Extract the [X, Y] coordinate from the center of the cell holding the provided text.  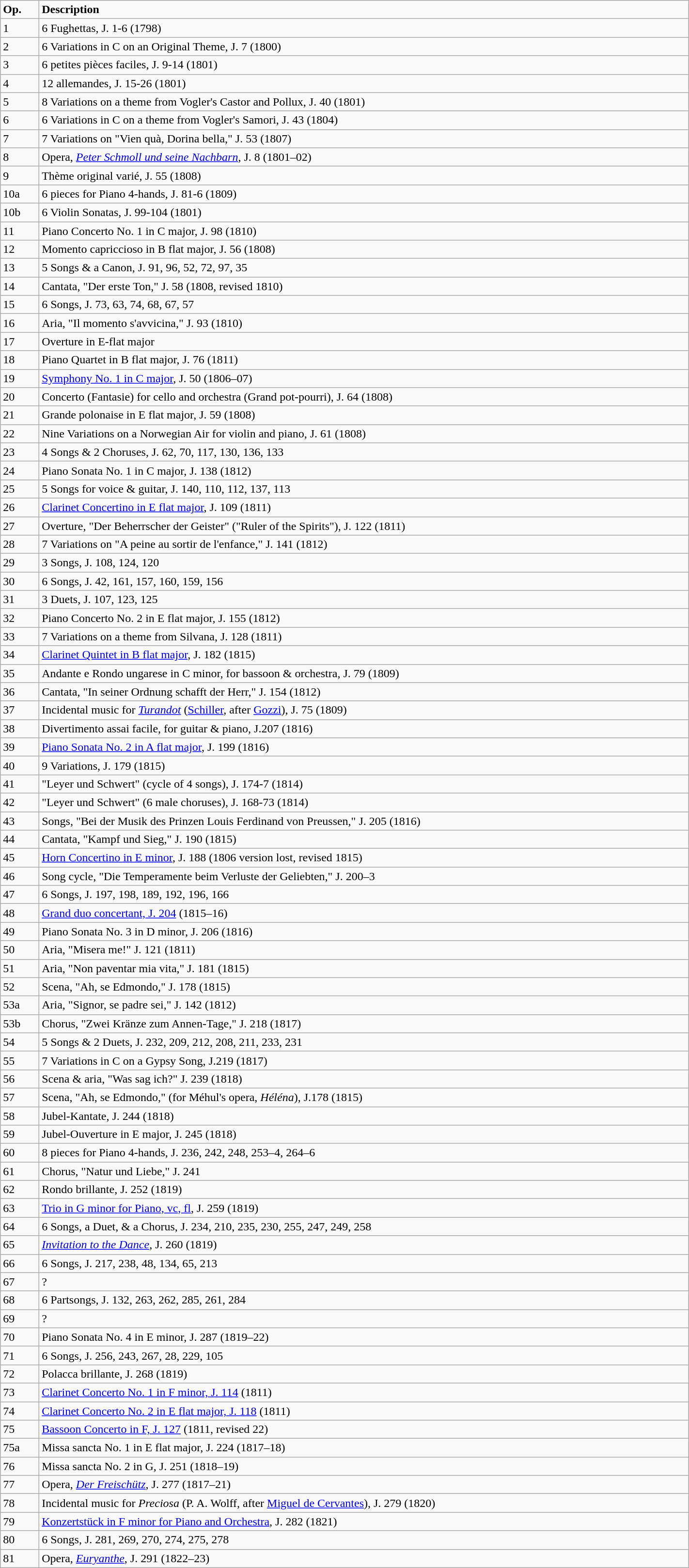
6 [20, 120]
Aria, "Misera me!" J. 121 (1811) [364, 950]
79 [20, 1521]
70 [20, 1337]
Scena & aria, "Was sag ich?" J. 239 (1818) [364, 1079]
14 [20, 286]
Cantata, "In seiner Ordnung schafft der Herr," J. 154 (1812) [364, 692]
6 Songs, J. 42, 161, 157, 160, 159, 156 [364, 581]
24 [20, 470]
Piano Sonata No. 1 in C major, J. 138 (1812) [364, 470]
Invitation to the Dance, J. 260 (1819) [364, 1245]
21 [20, 415]
77 [20, 1485]
69 [20, 1319]
47 [20, 895]
6 petites pièces faciles, J. 9-14 (1801) [364, 65]
20 [20, 397]
75a [20, 1448]
23 [20, 452]
4 [20, 83]
6 Songs, a Duet, & a Chorus, J. 234, 210, 235, 230, 255, 247, 249, 258 [364, 1226]
6 Songs, J. 73, 63, 74, 68, 67, 57 [364, 305]
29 [20, 563]
Clarinet Quintet in B flat major, J. 182 (1815) [364, 655]
Chorus, "Zwei Kränze zum Annen-Tage," J. 218 (1817) [364, 1024]
80 [20, 1540]
Piano Concerto No. 2 in E flat major, J. 155 (1812) [364, 618]
64 [20, 1226]
Andante e Rondo ungarese in C minor, for bassoon & orchestra, J. 79 (1809) [364, 673]
Incidental music for Preciosa (P. A. Wolff, after Miguel de Cervantes), J. 279 (1820) [364, 1503]
Incidental music for Turandot (Schiller, after Gozzi), J. 75 (1809) [364, 710]
54 [20, 1042]
5 Songs & a Canon, J. 91, 96, 52, 72, 97, 35 [364, 268]
51 [20, 968]
75 [20, 1429]
6 Variations in C on a theme from Vogler's Samori, J. 43 (1804) [364, 120]
Symphony No. 1 in C major, J. 50 (1806–07) [364, 378]
Cantata, "Der erste Ton," J. 58 (1808, revised 1810) [364, 286]
Grande polonaise in E flat major, J. 59 (1808) [364, 415]
7 Variations in C on a Gypsy Song, J.219 (1817) [364, 1060]
"Leyer und Schwert" (cycle of 4 songs), J. 174-7 (1814) [364, 784]
5 Songs & 2 Duets, J. 232, 209, 212, 208, 211, 233, 231 [364, 1042]
8 pieces for Piano 4-hands, J. 236, 242, 248, 253–4, 264–6 [364, 1153]
Thème original varié, J. 55 (1808) [364, 175]
56 [20, 1079]
65 [20, 1245]
6 Partsongs, J. 132, 263, 262, 285, 261, 284 [364, 1300]
61 [20, 1171]
5 Songs for voice & guitar, J. 140, 110, 112, 137, 113 [364, 489]
81 [20, 1558]
Konzertstück in F minor for Piano and Orchestra, J. 282 (1821) [364, 1521]
18 [20, 360]
Jubel-Ouverture in E major, J. 245 (1818) [364, 1134]
36 [20, 692]
6 Violin Sonatas, J. 99-104 (1801) [364, 212]
Clarinet Concerto No. 1 in F minor, J. 114 (1811) [364, 1392]
43 [20, 821]
40 [20, 765]
7 Variations on a theme from Silvana, J. 128 (1811) [364, 637]
Song cycle, "Die Temperamente beim Verluste der Geliebten," J. 200–3 [364, 876]
Nine Variations on a Norwegian Air for violin and piano, J. 61 (1808) [364, 434]
8 Variations on a theme from Vogler's Castor and Pollux, J. 40 (1801) [364, 102]
Aria, "Il momento s'avvicina," J. 93 (1810) [364, 323]
17 [20, 342]
53a [20, 1005]
27 [20, 526]
Trio in G minor for Piano, vc, fl, J. 259 (1819) [364, 1208]
Divertimento assai facile, for guitar & piano, J.207 (1816) [364, 729]
Chorus, "Natur und Liebe," J. 241 [364, 1171]
22 [20, 434]
3 Songs, J. 108, 124, 120 [364, 563]
6 Fughettas, J. 1-6 (1798) [364, 28]
46 [20, 876]
67 [20, 1282]
76 [20, 1466]
3 [20, 65]
26 [20, 507]
Missa sancta No. 1 in E flat major, J. 224 (1817–18) [364, 1448]
19 [20, 378]
Bassoon Concerto in F, J. 127 (1811, revised 22) [364, 1429]
55 [20, 1060]
53b [20, 1024]
7 Variations on "Vien quà, Dorina bella," J. 53 (1807) [364, 139]
62 [20, 1190]
Opera, Der Freischütz, J. 277 (1817–21) [364, 1485]
Piano Sonata No. 4 in E minor, J. 287 (1819–22) [364, 1337]
6 Songs, J. 217, 238, 48, 134, 65, 213 [364, 1263]
Cantata, "Kampf und Sieg," J. 190 (1815) [364, 839]
Songs, "Bei der Musik des Prinzen Louis Ferdinand von Preussen," J. 205 (1816) [364, 821]
Aria, "Non paventar mia vita," J. 181 (1815) [364, 968]
71 [20, 1355]
Scena, "Ah, se Edmondo," J. 178 (1815) [364, 987]
15 [20, 305]
5 [20, 102]
Opera, Peter Schmoll und seine Nachbarn, J. 8 (1801–02) [364, 157]
12 [20, 249]
49 [20, 931]
Missa sancta No. 2 in G, J. 251 (1818–19) [364, 1466]
Aria, "Signor, se padre sei," J. 142 (1812) [364, 1005]
48 [20, 913]
Horn Concertino in E minor, J. 188 (1806 version lost, revised 1815) [364, 858]
1 [20, 28]
Piano Quartet in B flat major, J. 76 (1811) [364, 360]
50 [20, 950]
58 [20, 1116]
10a [20, 194]
Jubel-Kantate, J. 244 (1818) [364, 1116]
Concerto (Fantasie) for cello and orchestra (Grand pot-pourri), J. 64 (1808) [364, 397]
57 [20, 1097]
2 [20, 47]
30 [20, 581]
44 [20, 839]
42 [20, 802]
25 [20, 489]
63 [20, 1208]
Description [364, 10]
32 [20, 618]
45 [20, 858]
74 [20, 1411]
28 [20, 544]
31 [20, 600]
59 [20, 1134]
Momento capriccioso in B flat major, J. 56 (1808) [364, 249]
78 [20, 1503]
11 [20, 231]
Scena, "Ah, se Edmondo," (for Méhul's opera, Héléna), J.178 (1815) [364, 1097]
39 [20, 747]
4 Songs & 2 Choruses, J. 62, 70, 117, 130, 136, 133 [364, 452]
Rondo brillante, J. 252 (1819) [364, 1190]
Piano Sonata No. 2 in A flat major, J. 199 (1816) [364, 747]
41 [20, 784]
6 Songs, J. 281, 269, 270, 274, 275, 278 [364, 1540]
9 Variations, J. 179 (1815) [364, 765]
34 [20, 655]
Op. [20, 10]
Polacca brillante, J. 268 (1819) [364, 1374]
Overture, "Der Beherrscher der Geister" ("Ruler of the Spirits"), J. 122 (1811) [364, 526]
52 [20, 987]
38 [20, 729]
7 Variations on "A peine au sortir de l'enfance," J. 141 (1812) [364, 544]
68 [20, 1300]
Piano Sonata No. 3 in D minor, J. 206 (1816) [364, 931]
33 [20, 637]
9 [20, 175]
Piano Concerto No. 1 in C major, J. 98 (1810) [364, 231]
13 [20, 268]
6 pieces for Piano 4-hands, J. 81-6 (1809) [364, 194]
37 [20, 710]
3 Duets, J. 107, 123, 125 [364, 600]
Overture in E-flat major [364, 342]
66 [20, 1263]
"Leyer und Schwert" (6 male choruses), J. 168-73 (1814) [364, 802]
35 [20, 673]
Clarinet Concerto No. 2 in E flat major, J. 118 (1811) [364, 1411]
73 [20, 1392]
72 [20, 1374]
12 allemandes, J. 15-26 (1801) [364, 83]
Opera, Euryanthe, J. 291 (1822–23) [364, 1558]
Grand duo concertant, J. 204 (1815–16) [364, 913]
6 Songs, J. 197, 198, 189, 192, 196, 166 [364, 895]
8 [20, 157]
7 [20, 139]
10b [20, 212]
6 Songs, J. 256, 243, 267, 28, 229, 105 [364, 1355]
16 [20, 323]
60 [20, 1153]
Clarinet Concertino in E flat major, J. 109 (1811) [364, 507]
6 Variations in C on an Original Theme, J. 7 (1800) [364, 47]
